Output the [x, y] coordinate of the center of the cell containing the given text.  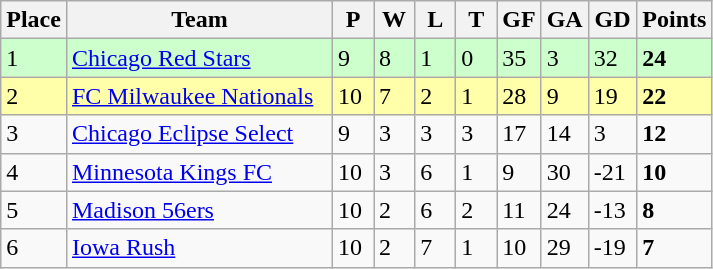
0 [476, 58]
35 [519, 58]
Iowa Rush [199, 248]
11 [519, 210]
-13 [612, 210]
Place [34, 20]
4 [34, 172]
GD [612, 20]
T [476, 20]
-19 [612, 248]
17 [519, 134]
Chicago Eclipse Select [199, 134]
P [354, 20]
30 [564, 172]
Madison 56ers [199, 210]
GA [564, 20]
Minnesota Kings FC [199, 172]
5 [34, 210]
22 [674, 96]
28 [519, 96]
29 [564, 248]
-21 [612, 172]
L [436, 20]
14 [564, 134]
32 [612, 58]
FC Milwaukee Nationals [199, 96]
GF [519, 20]
19 [612, 96]
Points [674, 20]
12 [674, 134]
W [394, 20]
Team [199, 20]
Chicago Red Stars [199, 58]
